Locate the cell with the specified text and output its [x, y] center coordinate. 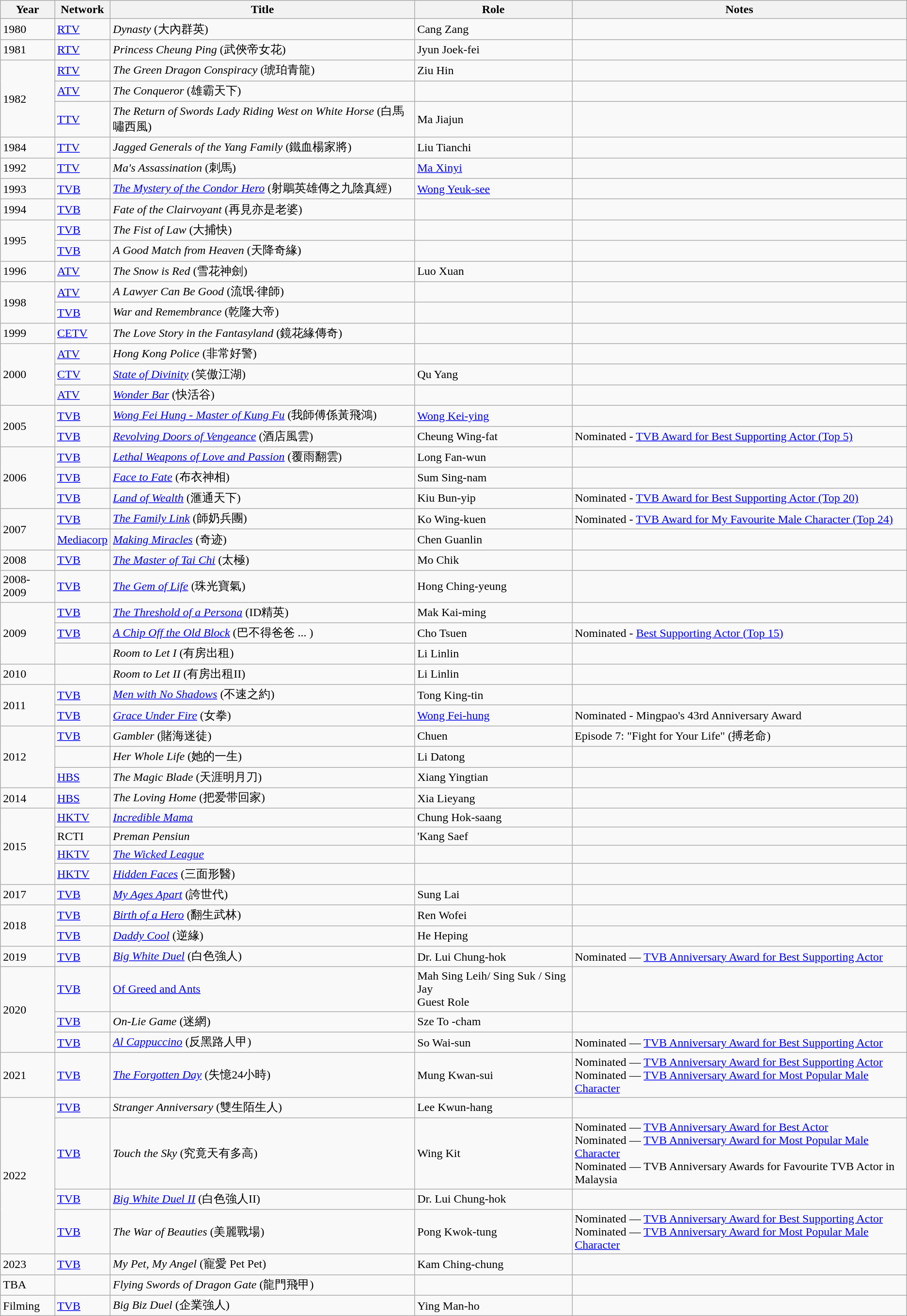
Stranger Anniversary (雙生陌生人) [263, 1108]
Ko Wing-kuen [493, 519]
Role [493, 10]
Ma Xinyi [493, 169]
1996 [28, 271]
Fate of the Clairvoyant (再見亦是老婆) [263, 209]
Cho Tsuen [493, 633]
Episode 7: "Fight for Your Life" (搏老命) [739, 736]
A Chip Off the Old Block (巴不得爸爸 ... ) [263, 633]
Mak Kai-ming [493, 613]
Wing Kit [493, 1153]
1999 [28, 333]
Wong Fei Hung - Master of Kung Fu (我師傅係黃飛鴻) [263, 416]
Sum Sing-nam [493, 478]
My Ages Apart (誇世代) [263, 895]
Pong Kwok-tung [493, 1232]
Her Whole Life (她的一生) [263, 757]
1998 [28, 302]
1994 [28, 209]
War and Remembrance (乾隆大帝) [263, 313]
Wong Yeuk-see [493, 189]
Gambler (賭海迷徒) [263, 736]
A Good Match from Heaven (天降奇緣) [263, 251]
The War of Beauties (美麗戰場) [263, 1232]
Lethal Weapons of Love and Passion (覆雨翻雲) [263, 458]
Room to Let I (有房出租) [263, 653]
Flying Swords of Dragon Gate (龍門飛甲) [263, 1285]
Title [263, 10]
Of Greed and Ants [263, 989]
1980 [28, 29]
Mung Kwan-sui [493, 1075]
Al Cappuccino (反黑路人甲) [263, 1042]
2009 [28, 633]
The Fist of Law (大捕快) [263, 230]
The Gem of Life (珠光寶氣) [263, 587]
Daddy Cool (逆緣) [263, 936]
The Threshold of a Persona (ID精英) [263, 613]
2018 [28, 926]
Mah Sing Leih/ Sing Suk / Sing JayGuest Role [493, 989]
Hong Kong Police (非常好警) [263, 354]
Ziu Hin [493, 71]
RCTI [82, 836]
Notes [739, 10]
2021 [28, 1075]
Jyun Joek-fei [493, 49]
So Wai-sun [493, 1042]
Chung Hok-saang [493, 818]
Nominated - TVB Award for Best Supporting Actor (Top 5) [739, 436]
Grace Under Fire (女拳) [263, 715]
Face to Fate (布衣神相) [263, 478]
2006 [28, 478]
2011 [28, 705]
Chen Guanlin [493, 540]
My Pet, My Angel (寵愛 Pet Pet) [263, 1264]
Ren Wofei [493, 915]
Xia Lieyang [493, 798]
The Forgotten Day (失憶24小時) [263, 1075]
2008-2009 [28, 587]
Men with No Shadows (不速之約) [263, 695]
Lee Kwun-hang [493, 1108]
Ma Jiajun [493, 119]
Hidden Faces (三面形醫) [263, 874]
Ying Man-ho [493, 1306]
CETV [82, 333]
The Mystery of the Condor Hero (射鵰英雄傳之九陰真經) [263, 189]
The Return of Swords Lady Riding West on White Horse (白馬嘯西風) [263, 119]
The Wicked League [263, 855]
Qu Yang [493, 374]
TBA [28, 1285]
2010 [28, 675]
Mediacorp [82, 540]
Li Datong [493, 757]
Xiang Yingtian [493, 777]
2014 [28, 798]
1981 [28, 49]
Long Fan-wun [493, 458]
Jagged Generals of the Yang Family (鐵血楊家將) [263, 147]
2020 [28, 1010]
The Love Story in the Fantasyland (鏡花緣傳奇) [263, 333]
A Lawyer Can Be Good (流氓·律師) [263, 292]
2019 [28, 957]
Mo Chik [493, 560]
2023 [28, 1264]
Cang Zang [493, 29]
Year [28, 10]
Big White Duel (白色強人) [263, 957]
2000 [28, 375]
1995 [28, 240]
Nominated - Best Supporting Actor (Top 15) [739, 633]
Tong King-tin [493, 695]
CTV [82, 374]
State of Divinity (笑傲江湖) [263, 374]
Filming [28, 1306]
2015 [28, 846]
Making Miracles (奇迹) [263, 540]
Wong Fei-hung [493, 715]
1984 [28, 147]
The Loving Home (把爱带回家) [263, 798]
Cheung Wing-fat [493, 436]
Sze To -cham [493, 1022]
He Heping [493, 936]
Revolving Doors of Vengeance (酒店風雲) [263, 436]
2007 [28, 529]
Network [82, 10]
Princess Cheung Ping (武俠帝女花) [263, 49]
Hong Ching-yeung [493, 587]
Nominated - TVB Award for My Favourite Male Character (Top 24) [739, 519]
Sung Lai [493, 895]
Kam Ching-chung [493, 1264]
1982 [28, 99]
Wonder Bar (快活谷) [263, 396]
The Master of Tai Chi (太極) [263, 560]
Big White Duel II (白色強人II) [263, 1199]
Touch the Sky (究竟天有多高) [263, 1153]
2008 [28, 560]
2022 [28, 1176]
On-Lie Game (迷網) [263, 1022]
The Snow is Red (雪花神劍) [263, 271]
The Family Link (師奶兵團) [263, 519]
Ma's Assassination (刺馬) [263, 169]
1993 [28, 189]
Dynasty (大內群英) [263, 29]
Land of Wealth (滙通天下) [263, 498]
The Magic Blade (天涯明月刀) [263, 777]
2017 [28, 895]
The Green Dragon Conspiracy (琥珀青龍) [263, 71]
Nominated - TVB Award for Best Supporting Actor (Top 20) [739, 498]
The Conqueror (雄霸天下) [263, 91]
Birth of a Hero (翻生武林) [263, 915]
Preman Pensiun [263, 836]
Chuen [493, 736]
Room to Let II (有房出租II) [263, 675]
Big Biz Duel (企業強人) [263, 1306]
Wong Kei-ying [493, 416]
Nominated - Mingpao's 43rd Anniversary Award [739, 715]
1992 [28, 169]
Liu Tianchi [493, 147]
Luo Xuan [493, 271]
Incredible Mama [263, 818]
'Kang Saef [493, 836]
Kiu Bun-yip [493, 498]
2005 [28, 426]
2012 [28, 757]
